Identify which cell holds the provided text, then report its (X, Y) central coordinate. 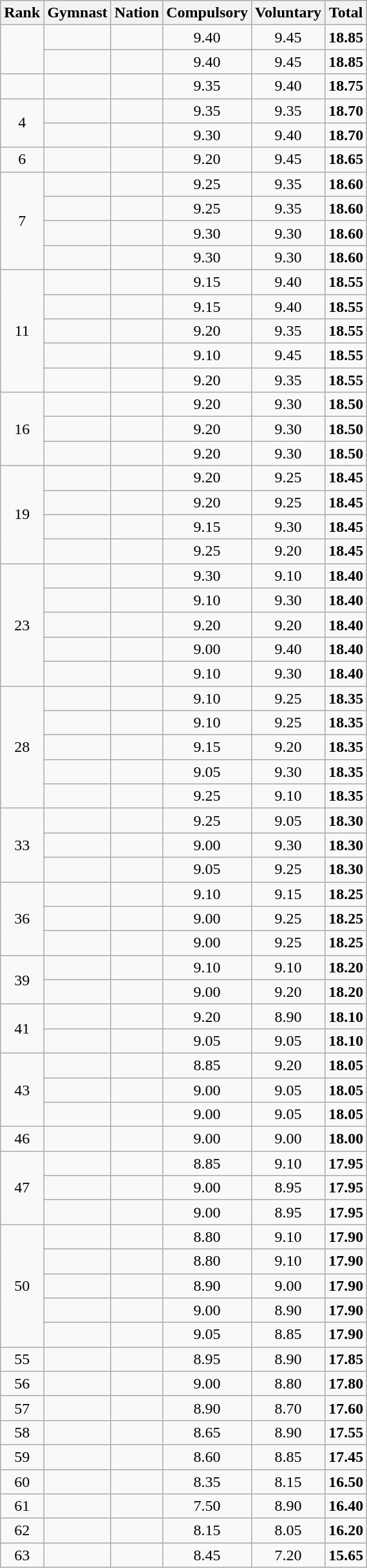
17.55 (346, 1432)
8.35 (207, 1481)
50 (22, 1286)
18.75 (346, 86)
4 (22, 123)
39 (22, 980)
17.60 (346, 1408)
59 (22, 1457)
58 (22, 1432)
15.65 (346, 1555)
43 (22, 1089)
8.65 (207, 1432)
47 (22, 1188)
Rank (22, 13)
16.20 (346, 1531)
8.05 (288, 1531)
8.45 (207, 1555)
46 (22, 1139)
56 (22, 1383)
16.50 (346, 1481)
17.85 (346, 1359)
28 (22, 747)
16.40 (346, 1506)
7.50 (207, 1506)
Gymnast (77, 13)
Nation (136, 13)
18.65 (346, 160)
Voluntary (288, 13)
Total (346, 13)
8.60 (207, 1457)
63 (22, 1555)
17.80 (346, 1383)
60 (22, 1481)
11 (22, 331)
7 (22, 221)
Compulsory (207, 13)
55 (22, 1359)
17.45 (346, 1457)
19 (22, 515)
33 (22, 845)
62 (22, 1531)
18.00 (346, 1139)
6 (22, 160)
57 (22, 1408)
61 (22, 1506)
8.70 (288, 1408)
16 (22, 429)
23 (22, 624)
36 (22, 918)
41 (22, 1028)
7.20 (288, 1555)
